Provide the (X, Y) coordinate of the cell's center where the given text is located.  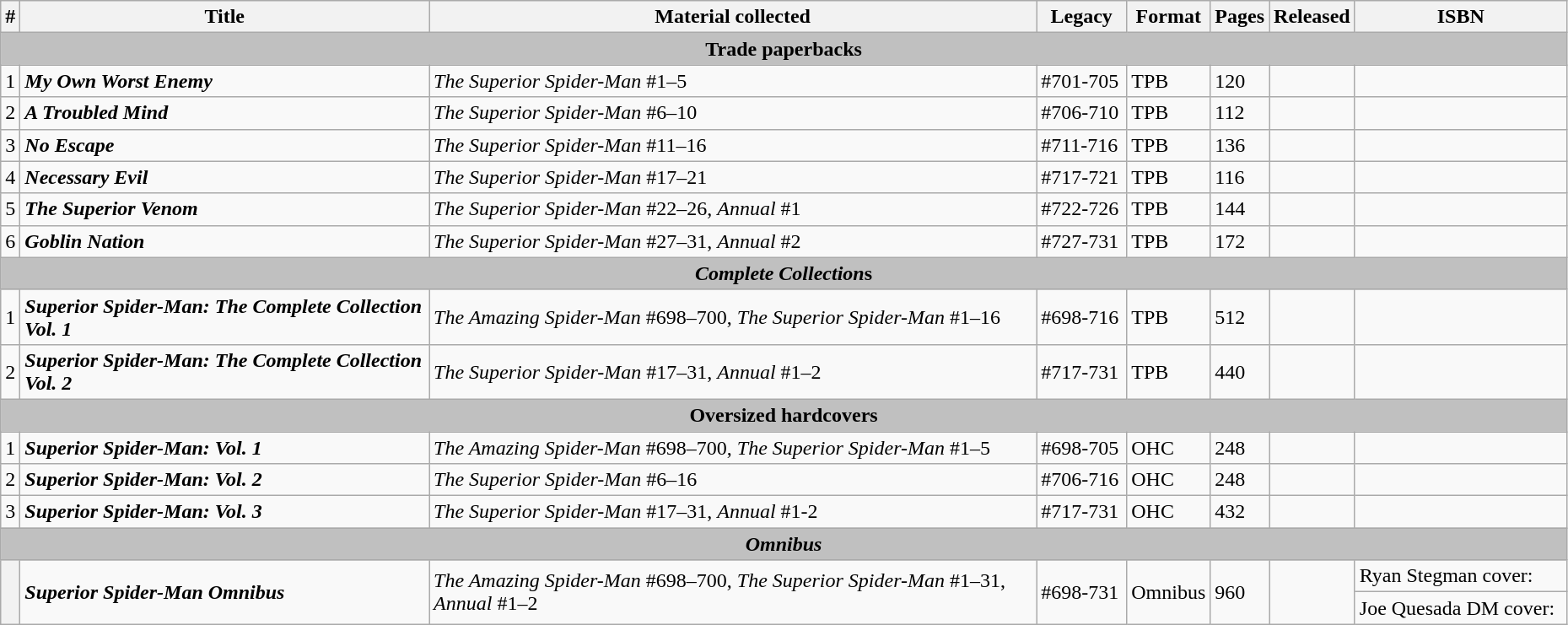
#698-705 (1081, 448)
Superior Spider-Man: The Complete Collection Vol. 1 (224, 317)
Superior Spider-Man: Vol. 3 (224, 512)
5 (10, 209)
960 (1240, 592)
Joe Quesada DM cover: (1461, 608)
The Superior Spider-Man #6–16 (733, 480)
The Superior Spider-Man #22–26, Annual #1 (733, 209)
# (10, 17)
A Troubled Mind (224, 113)
Superior Spider-Man: The Complete Collection Vol. 2 (224, 371)
ISBN (1461, 17)
Necessary Evil (224, 177)
#698-716 (1081, 317)
#722-726 (1081, 209)
#701-705 (1081, 81)
112 (1240, 113)
Trade paperbacks (784, 49)
Superior Spider-Man: Vol. 1 (224, 448)
The Amazing Spider-Man #698–700, The Superior Spider-Man #1–16 (733, 317)
172 (1240, 241)
The Superior Spider-Man #17–31, Annual #1–2 (733, 371)
The Amazing Spider-Man #698–700, The Superior Spider-Man #1–31, Annual #1–2 (733, 592)
#717-721 (1081, 177)
#706-716 (1081, 480)
#727-731 (1081, 241)
Legacy (1081, 17)
Oversized hardcovers (784, 415)
Complete Collections (784, 273)
My Own Worst Enemy (224, 81)
4 (10, 177)
6 (10, 241)
The Superior Spider-Man #17–31, Annual #1-2 (733, 512)
The Amazing Spider-Man #698–700, The Superior Spider-Man #1–5 (733, 448)
116 (1240, 177)
432 (1240, 512)
144 (1240, 209)
The Superior Spider-Man #1–5 (733, 81)
Format (1169, 17)
Pages (1240, 17)
The Superior Spider-Man #17–21 (733, 177)
#698-731 (1081, 592)
The Superior Spider-Man #6–10 (733, 113)
120 (1240, 81)
Superior Spider-Man Omnibus (224, 592)
Material collected (733, 17)
Goblin Nation (224, 241)
Superior Spider-Man: Vol. 2 (224, 480)
#711-716 (1081, 145)
Title (224, 17)
Released (1312, 17)
440 (1240, 371)
The Superior Spider-Man #11–16 (733, 145)
The Superior Venom (224, 209)
The Superior Spider-Man #27–31, Annual #2 (733, 241)
Ryan Stegman cover: (1461, 576)
#706-710 (1081, 113)
No Escape (224, 145)
512 (1240, 317)
136 (1240, 145)
